From the cell containing the given text, extract its center point as [x, y] coordinate. 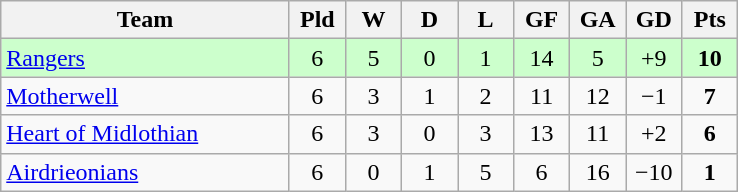
7 [710, 96]
Airdrieonians [146, 172]
Pld [317, 20]
D [429, 20]
Rangers [146, 58]
GD [654, 20]
L [486, 20]
14 [542, 58]
−10 [654, 172]
+2 [654, 134]
13 [542, 134]
−1 [654, 96]
Heart of Midlothian [146, 134]
W [373, 20]
10 [710, 58]
Pts [710, 20]
2 [486, 96]
GF [542, 20]
16 [598, 172]
Team [146, 20]
12 [598, 96]
Motherwell [146, 96]
+9 [654, 58]
GA [598, 20]
